Find where the given text appears and provide that cell's center as [X, Y] coordinate. 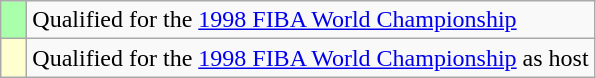
Qualified for the 1998 FIBA World Championship as host [310, 58]
Qualified for the 1998 FIBA World Championship [310, 20]
